Pinpoint the cell where the given text exists, returning its [X, Y] midpoint coordinate. 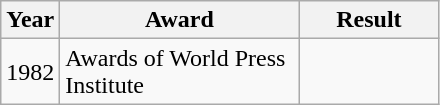
Result [369, 20]
Year [30, 20]
1982 [30, 72]
Awards of World Press Institute [180, 72]
Award [180, 20]
